Output the [x, y] coordinate of the center of the cell containing the given text.  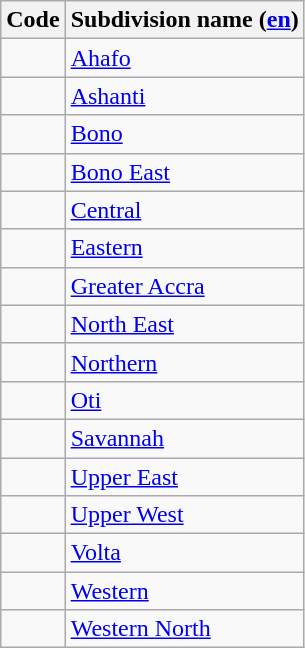
Northern [184, 362]
Ashanti [184, 96]
Bono East [184, 172]
Central [184, 210]
Oti [184, 400]
Eastern [184, 248]
Bono [184, 134]
Volta [184, 553]
Ahafo [184, 58]
North East [184, 324]
Western North [184, 629]
Savannah [184, 438]
Greater Accra [184, 286]
Western [184, 591]
Subdivision name (en) [184, 20]
Upper East [184, 477]
Code [33, 20]
Upper West [184, 515]
